Provide the (x, y) coordinate of the cell's center where the given text is located.  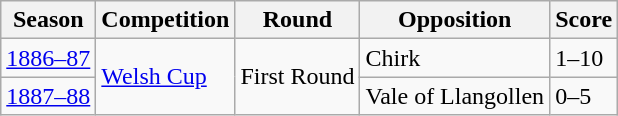
0–5 (584, 96)
Chirk (455, 58)
Season (48, 20)
Welsh Cup (166, 77)
First Round (298, 77)
Score (584, 20)
Opposition (455, 20)
Round (298, 20)
1–10 (584, 58)
1886–87 (48, 58)
Vale of Llangollen (455, 96)
1887–88 (48, 96)
Competition (166, 20)
